Search for the cell housing the specified text and yield its [x, y] center coordinate. 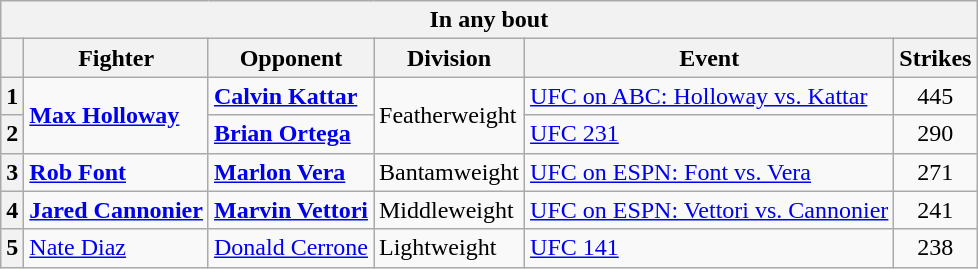
5 [12, 248]
UFC on ESPN: Font vs. Vera [710, 172]
UFC on ABC: Holloway vs. Kattar [710, 96]
Marvin Vettori [290, 210]
Jared Cannonier [116, 210]
Division [450, 58]
Bantamweight [450, 172]
In any bout [489, 20]
UFC 231 [710, 134]
2 [12, 134]
UFC on ESPN: Vettori vs. Cannonier [710, 210]
Opponent [290, 58]
3 [12, 172]
241 [936, 210]
Featherweight [450, 115]
Event [710, 58]
Calvin Kattar [290, 96]
Donald Cerrone [290, 248]
Marlon Vera [290, 172]
Strikes [936, 58]
Lightweight [450, 248]
Middleweight [450, 210]
Nate Diaz [116, 248]
Max Holloway [116, 115]
4 [12, 210]
Rob Font [116, 172]
UFC 141 [710, 248]
Brian Ortega [290, 134]
1 [12, 96]
Fighter [116, 58]
238 [936, 248]
290 [936, 134]
271 [936, 172]
445 [936, 96]
